Identify which cell holds the provided text, then report its [x, y] central coordinate. 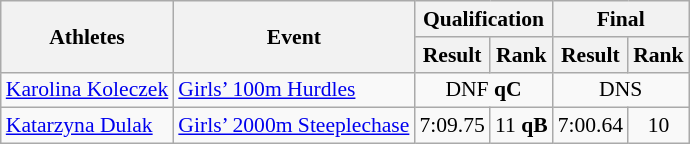
Event [294, 36]
Girls’ 100m Hurdles [294, 90]
Qualification [483, 19]
10 [658, 126]
Girls’ 2000m Steeplechase [294, 126]
Karolina Koleczek [88, 90]
Katarzyna Dulak [88, 126]
11 qB [522, 126]
DNF qC [483, 90]
7:09.75 [452, 126]
7:00.64 [590, 126]
DNS [621, 90]
Athletes [88, 36]
Final [621, 19]
